Determine the [X, Y] coordinate at the center of the cell enclosing the given text.  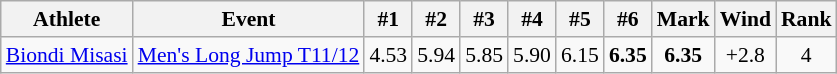
Athlete [67, 19]
#2 [436, 19]
#6 [628, 19]
5.90 [532, 55]
#1 [388, 19]
5.94 [436, 55]
#4 [532, 19]
Wind [746, 19]
Mark [684, 19]
Rank [806, 19]
4.53 [388, 55]
#3 [484, 19]
Men's Long Jump T11/12 [249, 55]
Biondi Misasi [67, 55]
#5 [580, 19]
Event [249, 19]
6.15 [580, 55]
+2.8 [746, 55]
5.85 [484, 55]
4 [806, 55]
